Scan for the cell matching the given text and deliver its (X, Y) coordinate at center. 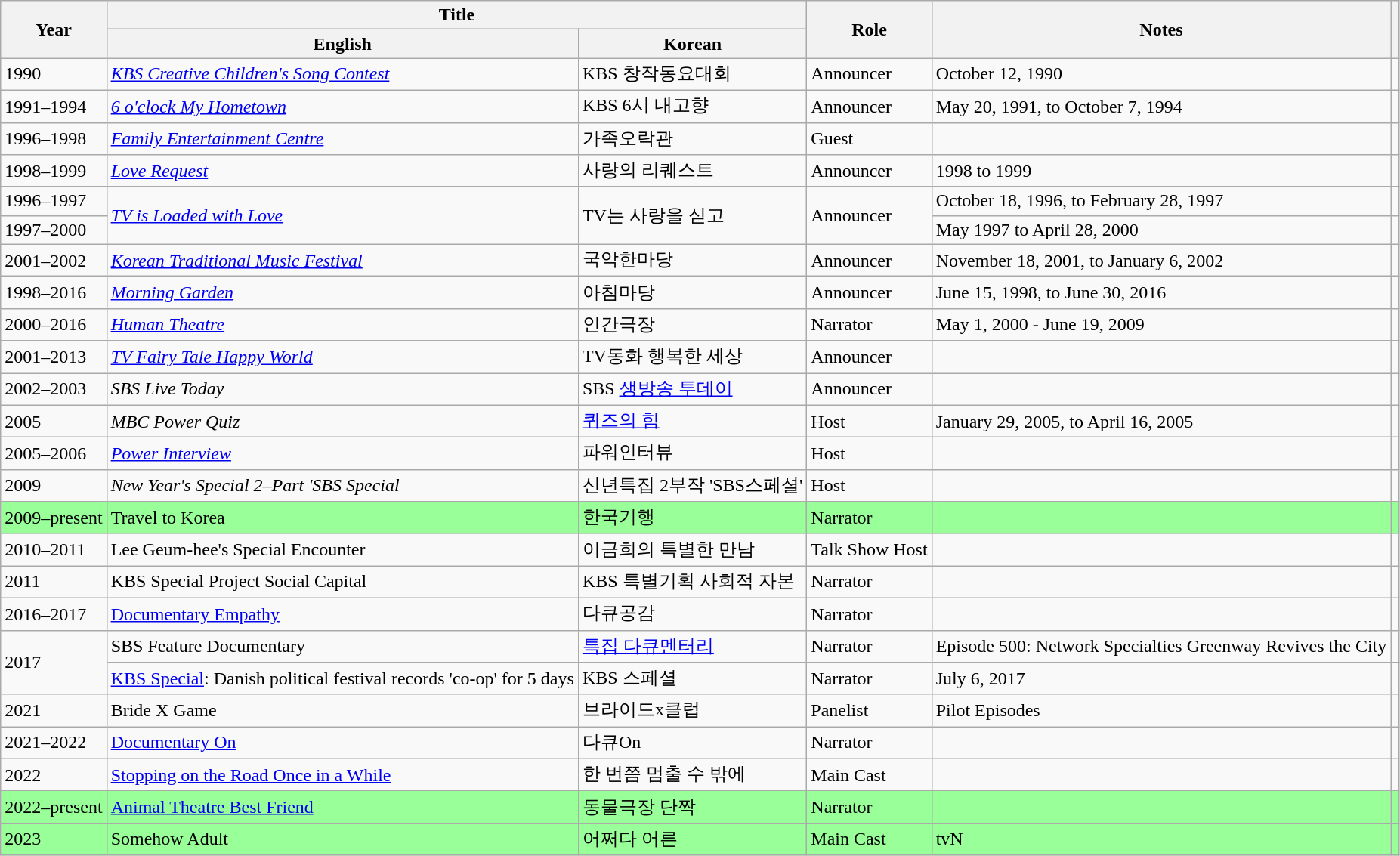
Notes (1161, 29)
May 1, 2000 - June 19, 2009 (1161, 325)
국악한마당 (692, 260)
2010–2011 (54, 550)
Korean Traditional Music Festival (342, 260)
2022 (54, 775)
1991–1994 (54, 106)
October 12, 1990 (1161, 74)
KBS Special Project Social Capital (342, 582)
Love Request (342, 171)
Bride X Game (342, 710)
가족오락관 (692, 139)
아침마당 (692, 293)
tvN (1161, 839)
Role (869, 29)
2022–present (54, 807)
1990 (54, 74)
Title (456, 15)
Pilot Episodes (1161, 710)
1998–2016 (54, 293)
SBS 생방송 투데이 (692, 390)
2021 (54, 710)
Somehow Adult (342, 839)
이금희의 특별한 만남 (692, 550)
신년특집 2부작 'SBS스페셜' (692, 485)
June 15, 1998, to June 30, 2016 (1161, 293)
특집 다큐멘터리 (692, 647)
Travel to Korea (342, 518)
2011 (54, 582)
January 29, 2005, to April 16, 2005 (1161, 422)
6 o'clock My Hometown (342, 106)
2021–2022 (54, 743)
2005–2006 (54, 453)
2002–2003 (54, 390)
2017 (54, 662)
SBS Live Today (342, 390)
TV는 사랑을 싣고 (692, 215)
MBC Power Quiz (342, 422)
Family Entertainment Centre (342, 139)
2009–present (54, 518)
Human Theatre (342, 325)
사랑의 리퀘스트 (692, 171)
1996–1998 (54, 139)
2009 (54, 485)
2005 (54, 422)
Stopping on the Road Once in a While (342, 775)
1998 to 1999 (1161, 171)
Episode 500: Network Specialties Greenway Revives the City (1161, 647)
Year (54, 29)
한국기행 (692, 518)
Korean (692, 44)
KBS 특별기획 사회적 자본 (692, 582)
TV is Loaded with Love (342, 215)
브라이드x클럽 (692, 710)
파워인터뷰 (692, 453)
다큐On (692, 743)
Lee Geum-hee's Special Encounter (342, 550)
Guest (869, 139)
New Year's Special 2–Part 'SBS Special (342, 485)
2023 (54, 839)
2001–2002 (54, 260)
한 번쯤 멈출 수 밖에 (692, 775)
1997–2000 (54, 230)
인간극장 (692, 325)
1996–1997 (54, 201)
2016–2017 (54, 613)
Documentary On (342, 743)
November 18, 2001, to January 6, 2002 (1161, 260)
May 1997 to April 28, 2000 (1161, 230)
다큐공감 (692, 613)
퀴즈의 힘 (692, 422)
KBS 스페셜 (692, 678)
KBS 창작동요대회 (692, 74)
Animal Theatre Best Friend (342, 807)
Morning Garden (342, 293)
KBS Special: Danish political festival records 'co-op' for 5 days (342, 678)
English (342, 44)
KBS 6시 내고향 (692, 106)
Panelist (869, 710)
TV동화 행복한 세상 (692, 357)
2000–2016 (54, 325)
October 18, 1996, to February 28, 1997 (1161, 201)
동물극장 단짝 (692, 807)
May 20, 1991, to October 7, 1994 (1161, 106)
KBS Creative Children's Song Contest (342, 74)
TV Fairy Tale Happy World (342, 357)
어쩌다 어른 (692, 839)
SBS Feature Documentary (342, 647)
Documentary Empathy (342, 613)
Power Interview (342, 453)
2001–2013 (54, 357)
Talk Show Host (869, 550)
July 6, 2017 (1161, 678)
1998–1999 (54, 171)
